Pinpoint the cell where the given text exists, returning its [X, Y] midpoint coordinate. 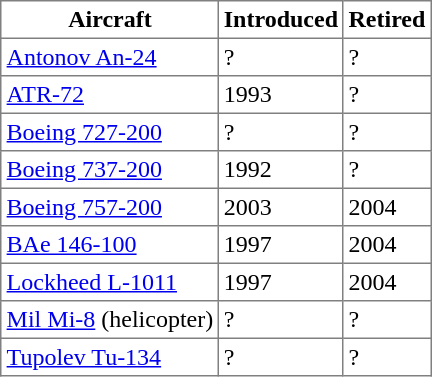
Boeing 737-200 [110, 170]
Aircraft [110, 20]
ATR-72 [110, 95]
1992 [280, 170]
Lockheed L-1011 [110, 282]
Boeing 727-200 [110, 132]
Mil Mi-8 (helicopter) [110, 320]
Introduced [280, 20]
Retired [386, 20]
2003 [280, 207]
BAe 146-100 [110, 245]
1993 [280, 95]
Antonov An-24 [110, 57]
Tupolev Tu-134 [110, 357]
Boeing 757-200 [110, 207]
